Detect which cell encompasses the target text, then output its (X, Y) center coordinate. 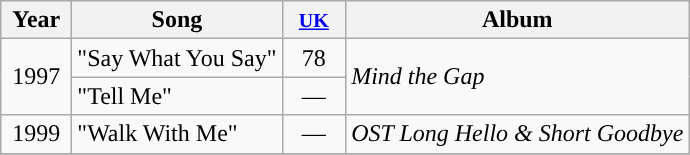
OST Long Hello & Short Goodbye (518, 134)
Mind the Gap (518, 77)
UK (314, 20)
"Say What You Say" (177, 58)
1999 (36, 134)
Year (36, 20)
Song (177, 20)
Album (518, 20)
"Tell Me" (177, 96)
78 (314, 58)
1997 (36, 77)
"Walk With Me" (177, 134)
